Locate the cell with the specified text and output its (X, Y) center coordinate. 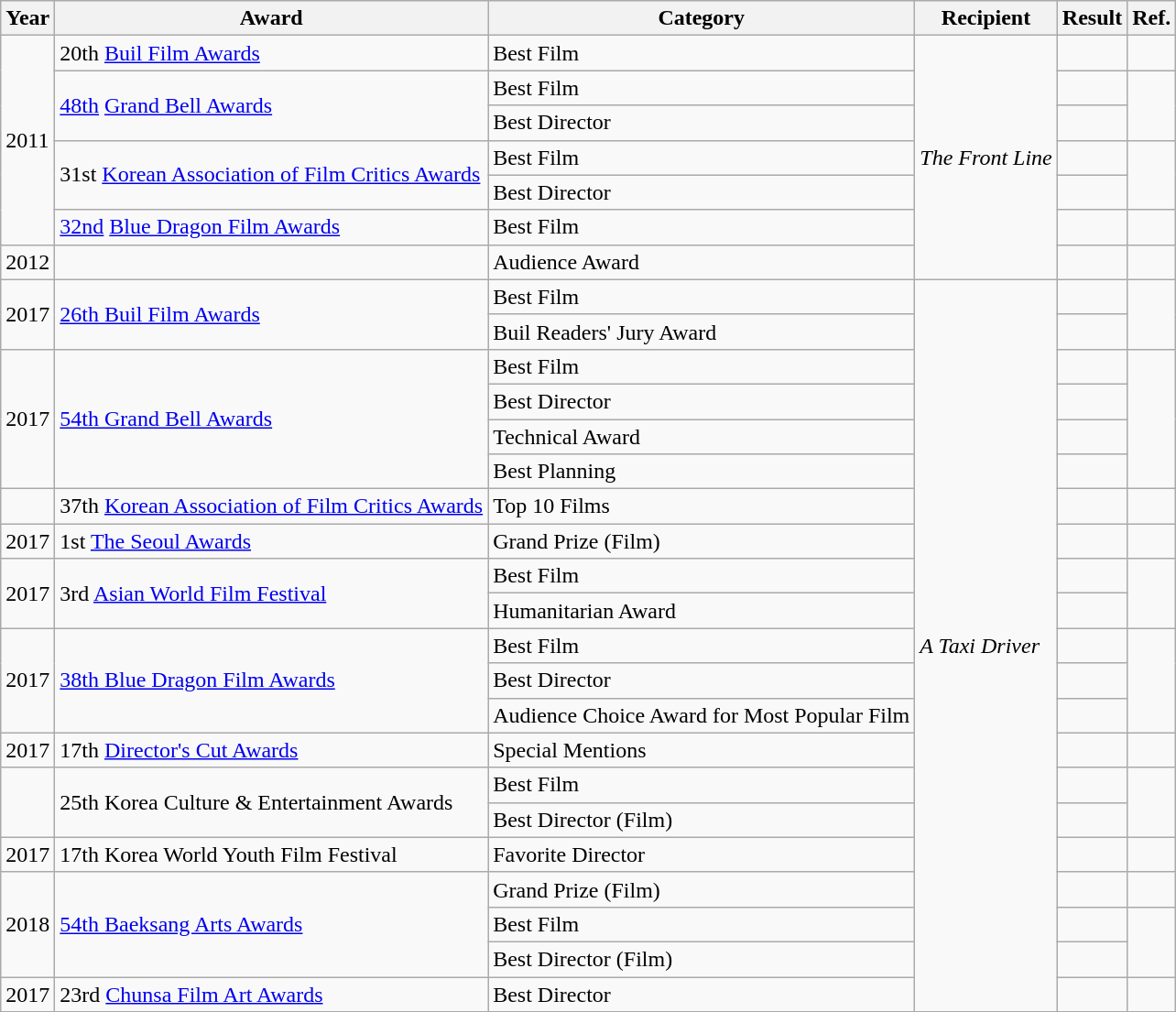
Humanitarian Award (702, 611)
2012 (27, 262)
Audience Award (702, 262)
25th Korea Culture & Entertainment Awards (271, 802)
Award (271, 18)
Top 10 Films (702, 506)
Category (702, 18)
31st Korean Association of Film Critics Awards (271, 175)
Year (27, 18)
Favorite Director (702, 854)
Special Mentions (702, 750)
48th Grand Bell Awards (271, 105)
38th Blue Dragon Film Awards (271, 680)
32nd Blue Dragon Film Awards (271, 227)
Audience Choice Award for Most Popular Film (702, 715)
Buil Readers' Jury Award (702, 332)
23rd Chunsa Film Art Awards (271, 994)
2011 (27, 140)
20th Buil Film Awards (271, 53)
17th Director's Cut Awards (271, 750)
Best Planning (702, 472)
17th Korea World Youth Film Festival (271, 854)
37th Korean Association of Film Critics Awards (271, 506)
54th Baeksang Arts Awards (271, 924)
1st The Seoul Awards (271, 541)
54th Grand Bell Awards (271, 419)
Recipient (986, 18)
Technical Award (702, 437)
2018 (27, 924)
Result (1092, 18)
The Front Line (986, 158)
A Taxi Driver (986, 645)
26th Buil Film Awards (271, 314)
Ref. (1152, 18)
3rd Asian World Film Festival (271, 593)
